Return the (X, Y) coordinate for the center point of the cell that contains the specified text.  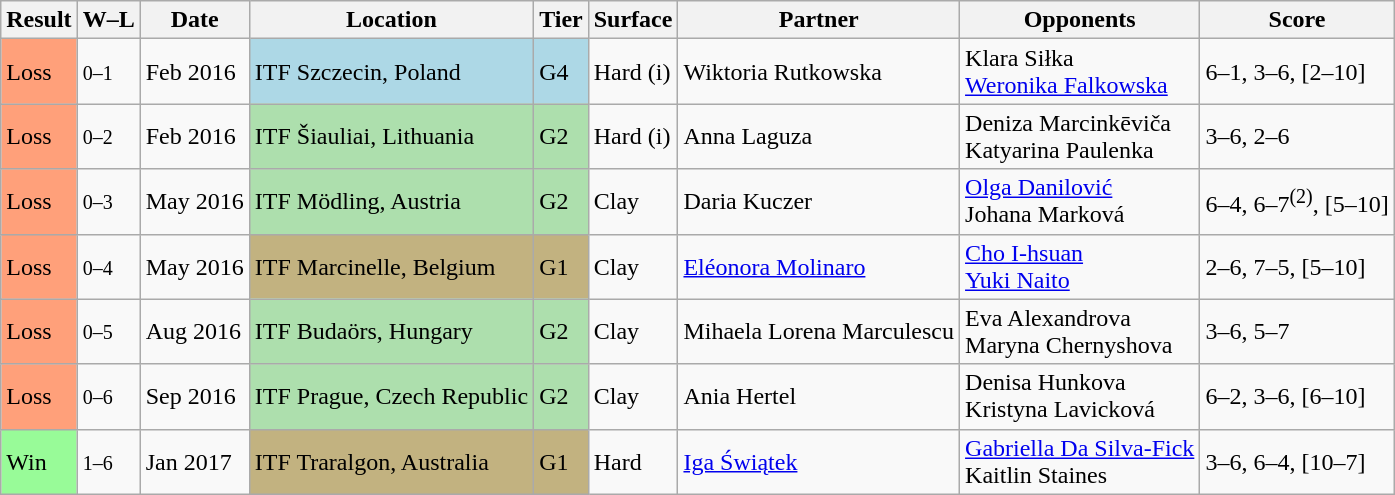
Partner (819, 20)
Tier (562, 20)
Cho I-hsuan Yuki Naito (1080, 266)
Surface (633, 20)
3–6, 2–6 (1297, 136)
Aug 2016 (194, 332)
Eva Alexandrova Maryna Chernyshova (1080, 332)
Wiktoria Rutkowska (819, 72)
2–6, 7–5, [5–10] (1297, 266)
6–2, 3–6, [6–10] (1297, 396)
Jan 2017 (194, 462)
0–2 (108, 136)
ITF Traralgon, Australia (391, 462)
0–5 (108, 332)
Sep 2016 (194, 396)
0–3 (108, 202)
Iga Świątek (819, 462)
Location (391, 20)
6–4, 6–7(2), [5–10] (1297, 202)
Anna Laguza (819, 136)
0–1 (108, 72)
Hard (633, 462)
6–1, 3–6, [2–10] (1297, 72)
1–6 (108, 462)
Deniza Marcinkēviča Katyarina Paulenka (1080, 136)
Opponents (1080, 20)
ITF Budaörs, Hungary (391, 332)
Result (39, 20)
Gabriella Da Silva-Fick Kaitlin Staines (1080, 462)
ITF Prague, Czech Republic (391, 396)
G4 (562, 72)
Date (194, 20)
Daria Kuczer (819, 202)
ITF Mödling, Austria (391, 202)
Eléonora Molinaro (819, 266)
ITF Šiauliai, Lithuania (391, 136)
Mihaela Lorena Marculescu (819, 332)
ITF Szczecin, Poland (391, 72)
Win (39, 462)
3–6, 5–7 (1297, 332)
Denisa Hunkova Kristyna Lavicková (1080, 396)
0–4 (108, 266)
Ania Hertel (819, 396)
Score (1297, 20)
ITF Marcinelle, Belgium (391, 266)
W–L (108, 20)
Klara Siłka Weronika Falkowska (1080, 72)
Olga Danilović Johana Marková (1080, 202)
0–6 (108, 396)
3–6, 6–4, [10–7] (1297, 462)
